Determine the (X, Y) coordinate at the center of the cell enclosing the given text.  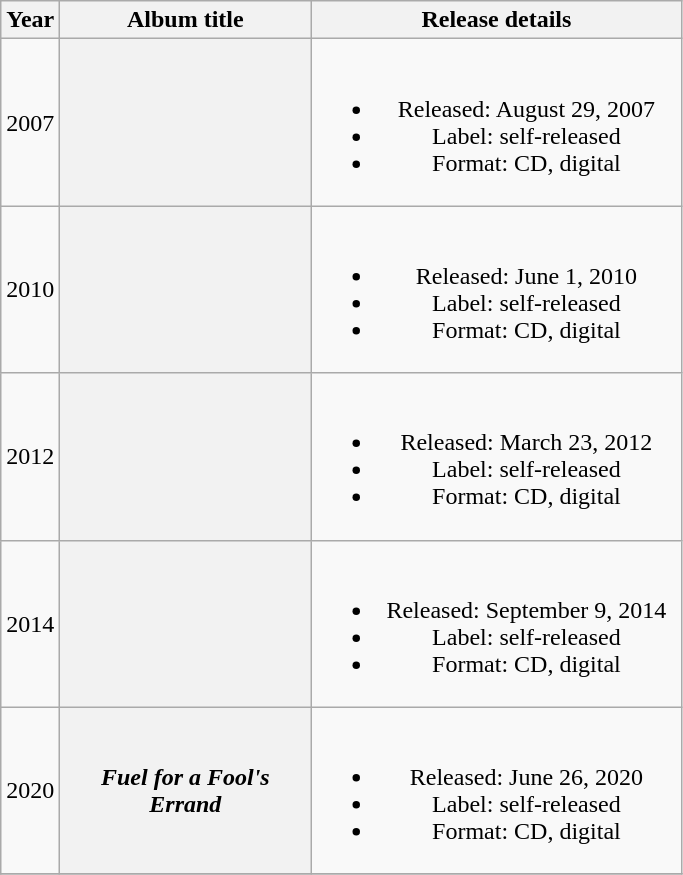
Released: March 23, 2012Label: self-releasedFormat: CD, digital (496, 456)
2014 (30, 624)
Fuel for a Fool's Errand (186, 790)
2020 (30, 790)
Released: September 9, 2014Label: self-releasedFormat: CD, digital (496, 624)
Year (30, 20)
2010 (30, 290)
2007 (30, 122)
2012 (30, 456)
Released: August 29, 2007Label: self-releasedFormat: CD, digital (496, 122)
Released: June 26, 2020Label: self-releasedFormat: CD, digital (496, 790)
Released: June 1, 2010Label: self-releasedFormat: CD, digital (496, 290)
Release details (496, 20)
Album title (186, 20)
